Provide the [x, y] coordinate of the cell's center where the given text is located.  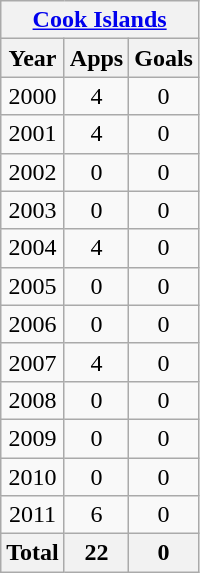
Goals [164, 58]
2002 [33, 172]
2005 [33, 286]
2000 [33, 96]
Year [33, 58]
2001 [33, 134]
6 [96, 515]
2003 [33, 210]
Apps [96, 58]
2006 [33, 324]
2008 [33, 400]
2007 [33, 362]
2011 [33, 515]
2009 [33, 438]
2004 [33, 248]
Total [33, 553]
Cook Islands [100, 20]
2010 [33, 477]
22 [96, 553]
